For the text-containing cell, return its midpoint in (X, Y) coordinate format. 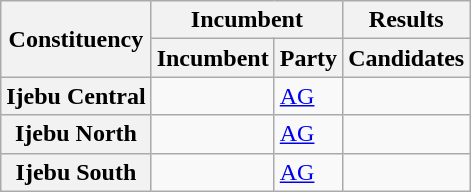
Party (308, 58)
Constituency (76, 39)
Ijebu South (76, 172)
Results (406, 20)
Candidates (406, 58)
Ijebu North (76, 134)
Ijebu Central (76, 96)
